Determine the [X, Y] coordinate at the center of the cell enclosing the given text.  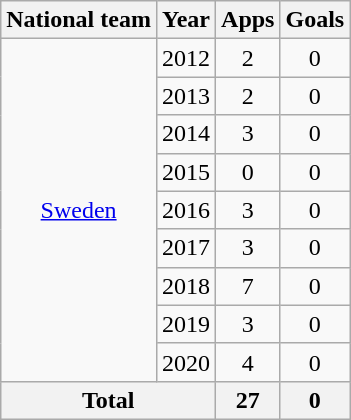
2018 [186, 286]
Year [186, 20]
2014 [186, 134]
Sweden [79, 210]
27 [248, 400]
Goals [315, 20]
2016 [186, 210]
Total [108, 400]
2017 [186, 248]
7 [248, 286]
4 [248, 362]
Apps [248, 20]
2015 [186, 172]
2012 [186, 58]
2020 [186, 362]
National team [79, 20]
2019 [186, 324]
2013 [186, 96]
